Scan for the cell matching the given text and deliver its [x, y] coordinate at center. 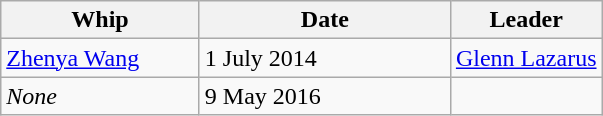
9 May 2016 [324, 96]
Whip [100, 20]
Zhenya Wang [100, 58]
Glenn Lazarus [526, 58]
Leader [526, 20]
1 July 2014 [324, 58]
Date [324, 20]
None [100, 96]
